Determine the [X, Y] coordinate at the center of the cell enclosing the given text.  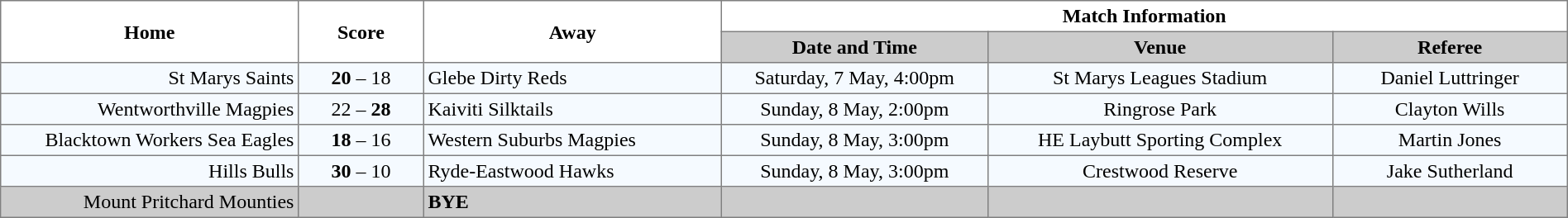
Venue [1159, 47]
Match Information [1145, 17]
HE Laybutt Sporting Complex [1159, 140]
Mount Pritchard Mounties [150, 202]
Score [361, 31]
Home [150, 31]
Jake Sutherland [1450, 171]
St Marys Leagues Stadium [1159, 78]
Glebe Dirty Reds [572, 78]
St Marys Saints [150, 78]
Ryde-Eastwood Hawks [572, 171]
Ringrose Park [1159, 109]
Clayton Wills [1450, 109]
Date and Time [854, 47]
20 – 18 [361, 78]
Daniel Luttringer [1450, 78]
Hills Bulls [150, 171]
Saturday, 7 May, 4:00pm [854, 78]
Kaiviti Silktails [572, 109]
Martin Jones [1450, 140]
30 – 10 [361, 171]
Blacktown Workers Sea Eagles [150, 140]
Away [572, 31]
Sunday, 8 May, 2:00pm [854, 109]
Crestwood Reserve [1159, 171]
Wentworthville Magpies [150, 109]
22 – 28 [361, 109]
18 – 16 [361, 140]
Referee [1450, 47]
Western Suburbs Magpies [572, 140]
BYE [572, 202]
